Provide the [x, y] coordinate of the cell's center where the given text is located.  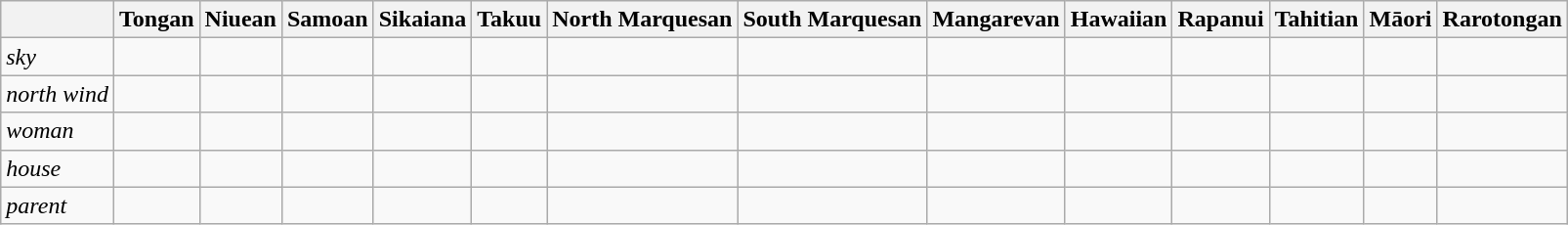
Hawaiian [1119, 20]
Māori [1401, 20]
Rapanui [1221, 20]
Takuu [510, 20]
Sikaiana [422, 20]
house [58, 168]
Tahitian [1317, 20]
sky [58, 57]
Samoan [327, 20]
North Marquesan [643, 20]
parent [58, 205]
Rarotongan [1503, 20]
Mangarevan [996, 20]
woman [58, 131]
Tongan [157, 20]
South Marquesan [832, 20]
Niuean [240, 20]
north wind [58, 94]
